Search for the cell housing the specified text and yield its [X, Y] center coordinate. 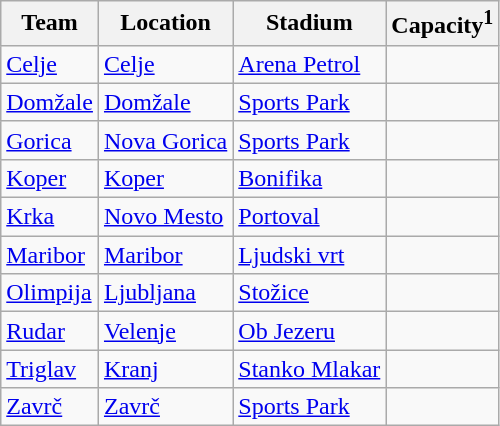
Arena Petrol [310, 64]
Gorica [50, 140]
Velenje [165, 331]
Location [165, 24]
Triglav [50, 369]
Olimpija [50, 293]
Stožice [310, 293]
Kranj [165, 369]
Nova Gorica [165, 140]
Capacity1 [442, 24]
Stanko Mlakar [310, 369]
Novo Mesto [165, 217]
Bonifika [310, 178]
Ljudski vrt [310, 255]
Stadium [310, 24]
Ljubljana [165, 293]
Ob Jezeru [310, 331]
Krka [50, 217]
Portoval [310, 217]
Rudar [50, 331]
Team [50, 24]
